Find where the given text appears and provide that cell's center as (X, Y) coordinate. 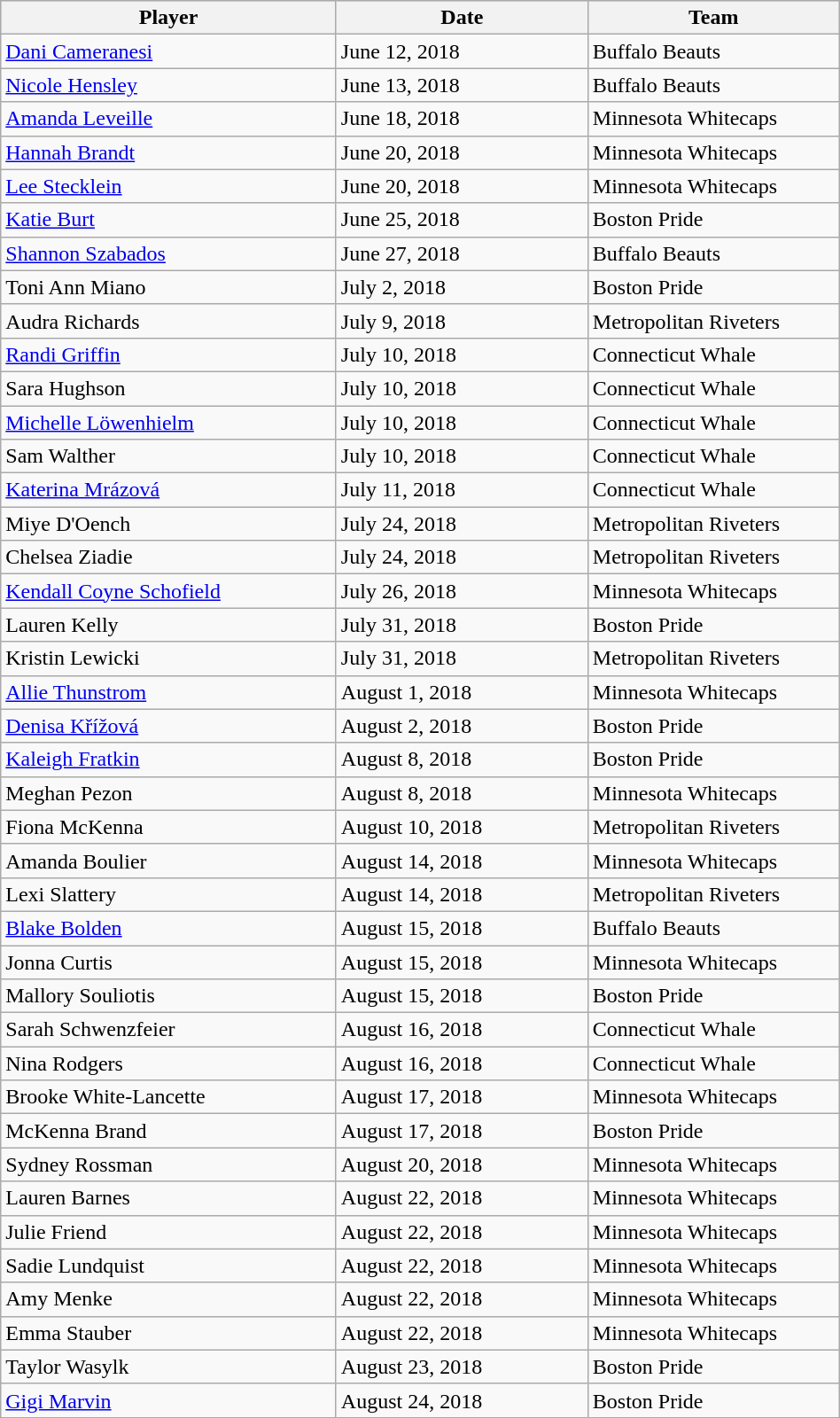
August 10, 2018 (462, 827)
Emma Stauber (168, 1333)
Player (168, 18)
Shannon Szabados (168, 253)
Katerina Mrázová (168, 490)
Allie Thunstrom (168, 692)
Blake Bolden (168, 928)
August 1, 2018 (462, 692)
Team (713, 18)
Michelle Löwenhielm (168, 423)
Date (462, 18)
Miye D'Oench (168, 524)
Sam Walther (168, 456)
Gigi Marvin (168, 1400)
Amanda Leveille (168, 119)
Julie Friend (168, 1232)
Fiona McKenna (168, 827)
July 2, 2018 (462, 287)
August 24, 2018 (462, 1400)
Lauren Kelly (168, 625)
Lexi Slattery (168, 894)
Hannah Brandt (168, 152)
Dani Cameranesi (168, 51)
Nicole Hensley (168, 85)
Amanda Boulier (168, 861)
August 23, 2018 (462, 1367)
August 20, 2018 (462, 1165)
Taylor Wasylk (168, 1367)
Lee Stecklein (168, 186)
Brooke White-Lancette (168, 1097)
Sadie Lundquist (168, 1266)
Nina Rodgers (168, 1063)
Sarah Schwenzfeier (168, 1030)
August 2, 2018 (462, 726)
June 12, 2018 (462, 51)
July 9, 2018 (462, 321)
Denisa Křížová (168, 726)
Chelsea Ziadie (168, 557)
July 26, 2018 (462, 591)
Toni Ann Miano (168, 287)
Katie Burt (168, 220)
Kaleigh Fratkin (168, 760)
July 11, 2018 (462, 490)
Mallory Souliotis (168, 996)
Randi Griffin (168, 354)
Amy Menke (168, 1299)
Kristin Lewicki (168, 658)
Kendall Coyne Schofield (168, 591)
June 27, 2018 (462, 253)
June 18, 2018 (462, 119)
Lauren Barnes (168, 1198)
June 25, 2018 (462, 220)
June 13, 2018 (462, 85)
Jonna Curtis (168, 962)
McKenna Brand (168, 1131)
Audra Richards (168, 321)
Sara Hughson (168, 388)
Sydney Rossman (168, 1165)
Meghan Pezon (168, 793)
